Identify which cell holds the provided text, then report its (x, y) central coordinate. 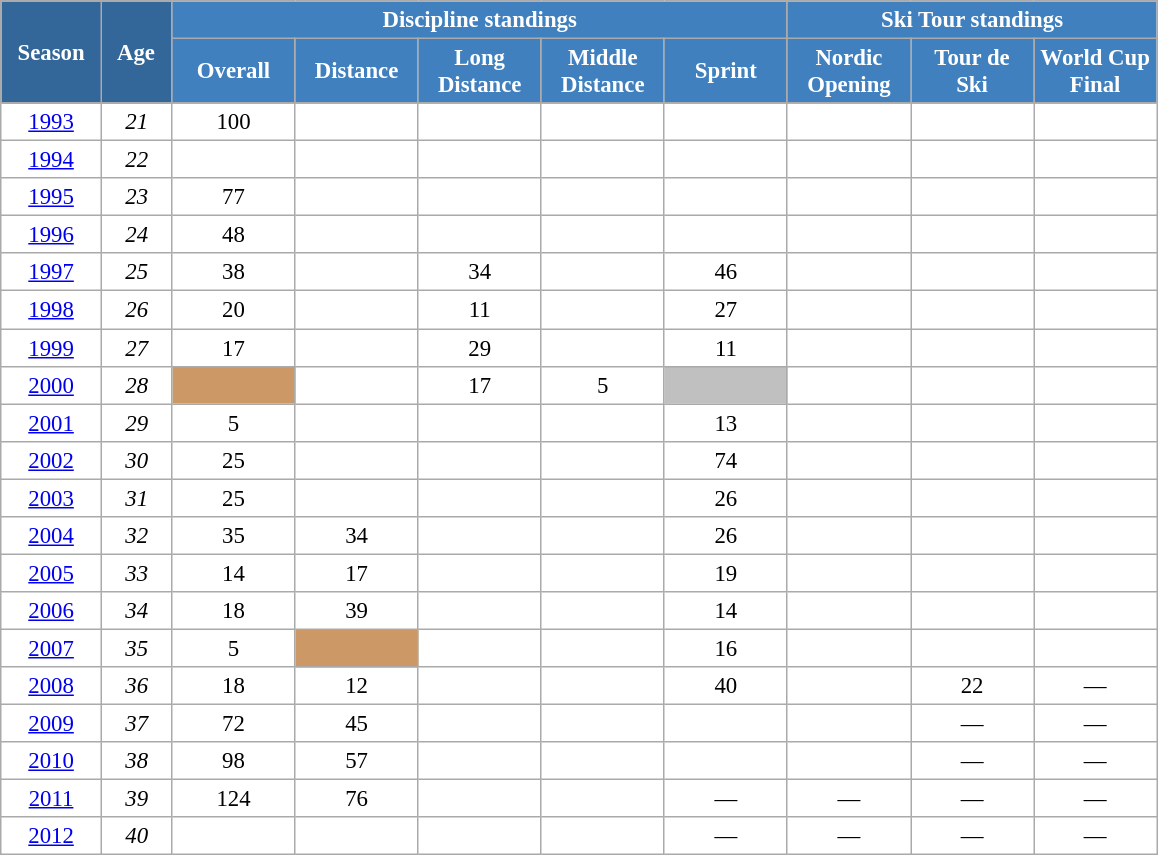
46 (726, 273)
1995 (52, 197)
Age (136, 52)
98 (234, 761)
33 (136, 573)
12 (356, 686)
Discipline standings (480, 20)
16 (726, 648)
2008 (52, 686)
2010 (52, 761)
1994 (52, 160)
77 (234, 197)
13 (726, 423)
36 (136, 686)
31 (136, 498)
2004 (52, 536)
Season (52, 52)
2007 (52, 648)
2003 (52, 498)
1996 (52, 235)
Tour deSki (972, 72)
30 (136, 460)
2000 (52, 385)
Ski Tour standings (972, 20)
76 (356, 799)
124 (234, 799)
1993 (52, 122)
21 (136, 122)
2006 (52, 611)
2005 (52, 573)
48 (234, 235)
23 (136, 197)
Long Distance (480, 72)
45 (356, 724)
72 (234, 724)
37 (136, 724)
2012 (52, 836)
Overall (234, 72)
Middle Distance (602, 72)
1997 (52, 273)
19 (726, 573)
20 (234, 310)
NordicOpening (848, 72)
1998 (52, 310)
74 (726, 460)
World CupFinal (1096, 72)
32 (136, 536)
2011 (52, 799)
2009 (52, 724)
100 (234, 122)
2002 (52, 460)
1999 (52, 348)
2001 (52, 423)
Distance (356, 72)
Sprint (726, 72)
24 (136, 235)
28 (136, 385)
57 (356, 761)
